Identify which cell holds the provided text, then report its (x, y) central coordinate. 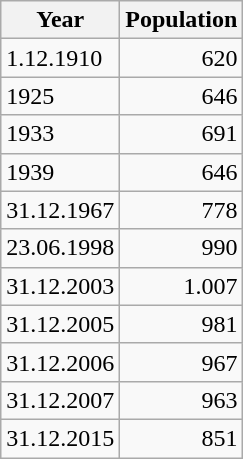
1933 (60, 134)
1925 (60, 96)
1939 (60, 172)
851 (182, 438)
778 (182, 210)
Population (182, 20)
31.12.1967 (60, 210)
691 (182, 134)
31.12.2007 (60, 400)
1.12.1910 (60, 58)
31.12.2006 (60, 362)
31.12.2015 (60, 438)
963 (182, 400)
23.06.1998 (60, 248)
1.007 (182, 286)
31.12.2005 (60, 324)
620 (182, 58)
990 (182, 248)
31.12.2003 (60, 286)
981 (182, 324)
967 (182, 362)
Year (60, 20)
